Detect which cell encompasses the target text, then output its (X, Y) center coordinate. 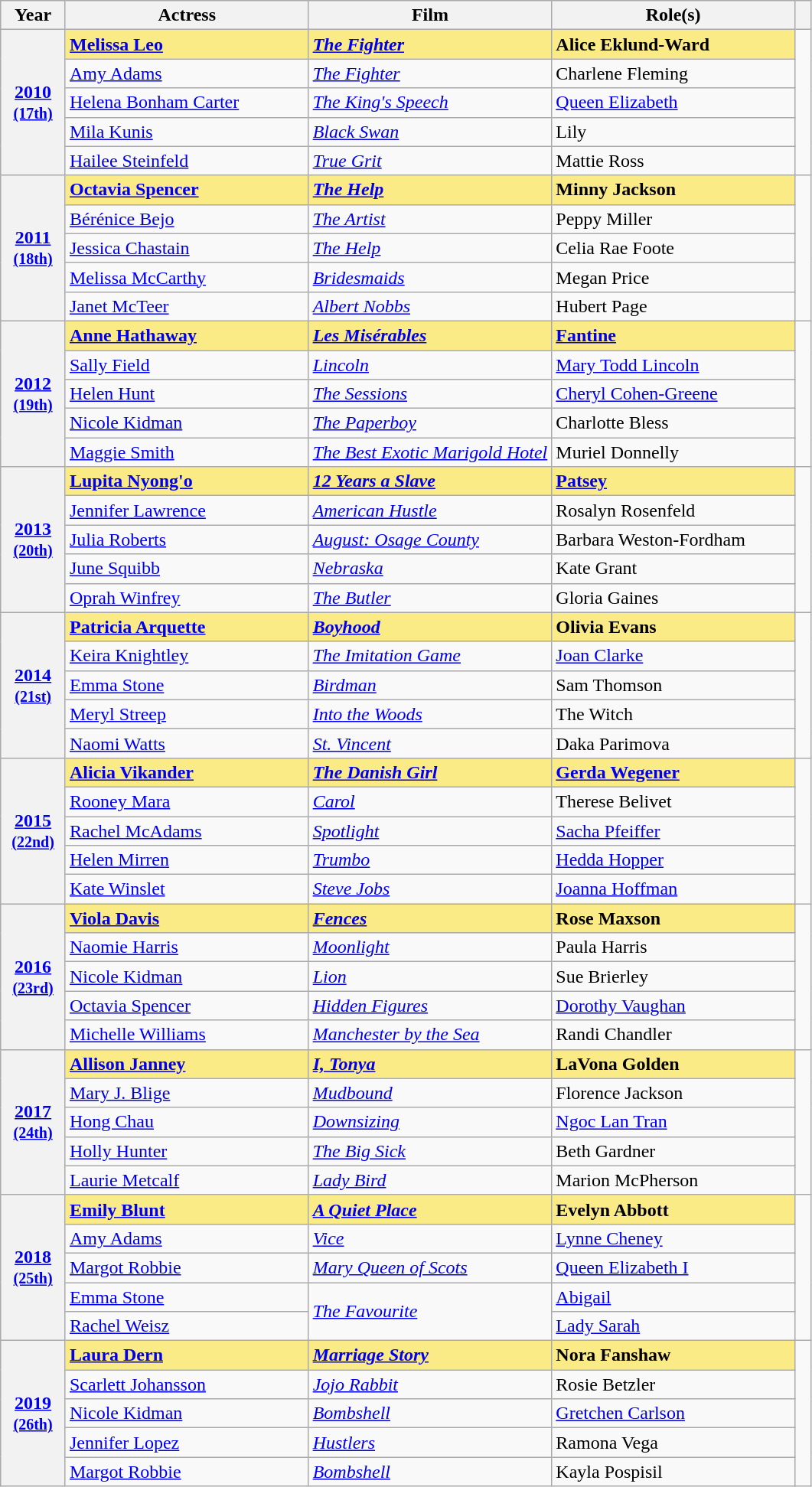
Therese Belivet (673, 801)
I, Tonya (430, 1064)
2012(19th) (34, 393)
Black Swan (430, 132)
Queen Elizabeth I (673, 1267)
Albert Nobbs (430, 306)
The Butler (430, 598)
Marion McPherson (673, 1180)
Steve Jobs (430, 889)
Patricia Arquette (187, 627)
Viola Davis (187, 918)
Anne Hathaway (187, 335)
Maggie Smith (187, 452)
American Hustle (430, 510)
August: Osage County (430, 540)
Peppy Miller (673, 219)
Kate Grant (673, 569)
Jennifer Lawrence (187, 510)
2017(24th) (34, 1122)
Oprah Winfrey (187, 598)
Joanna Hoffman (673, 889)
Holly Hunter (187, 1151)
Florence Jackson (673, 1093)
2014(21st) (34, 685)
The Favourite (430, 1312)
The Best Exotic Marigold Hotel (430, 452)
Hong Chau (187, 1122)
Rosie Betzler (673, 1384)
Melissa McCarthy (187, 277)
LaVona Golden (673, 1064)
Marriage Story (430, 1355)
Trumbo (430, 860)
Lynne Cheney (673, 1238)
2015(22nd) (34, 830)
Moonlight (430, 947)
Scarlett Johansson (187, 1384)
The Witch (673, 714)
Patsey (673, 481)
Laurie Metcalf (187, 1180)
Barbara Weston-Fordham (673, 540)
Alicia Vikander (187, 772)
Abigail (673, 1297)
Lion (430, 977)
2011(18th) (34, 248)
Boyhood (430, 627)
Nebraska (430, 569)
Laura Dern (187, 1355)
Charlene Fleming (673, 73)
Into the Woods (430, 714)
Downsizing (430, 1122)
Keira Knightley (187, 656)
The Sessions (430, 394)
Beth Gardner (673, 1151)
Evelyn Abbott (673, 1209)
2013(20th) (34, 540)
Manchester by the Sea (430, 1035)
Hidden Figures (430, 1006)
Melissa Leo (187, 44)
Janet McTeer (187, 306)
Randi Chandler (673, 1035)
Mattie Ross (673, 161)
Lincoln (430, 365)
Celia Rae Foote (673, 248)
Kate Winslet (187, 889)
Lady Bird (430, 1180)
Bérénice Bejo (187, 219)
Hailee Steinfeld (187, 161)
Mudbound (430, 1093)
Les Misérables (430, 335)
Julia Roberts (187, 540)
Daka Parimova (673, 743)
2016(23rd) (34, 977)
Rachel McAdams (187, 830)
Naomie Harris (187, 947)
Jessica Chastain (187, 248)
Michelle Williams (187, 1035)
Rooney Mara (187, 801)
Rachel Weisz (187, 1326)
Gloria Gaines (673, 598)
Emily Blunt (187, 1209)
Helen Mirren (187, 860)
Megan Price (673, 277)
Lady Sarah (673, 1326)
Birdman (430, 685)
A Quiet Place (430, 1209)
Role(s) (673, 15)
12 Years a Slave (430, 481)
Mary Queen of Scots (430, 1267)
Sally Field (187, 365)
Rose Maxson (673, 918)
Muriel Donnelly (673, 452)
Olivia Evans (673, 627)
Joan Clarke (673, 656)
Jennifer Lopez (187, 1443)
June Squibb (187, 569)
Bridesmaids (430, 277)
Jojo Rabbit (430, 1384)
St. Vincent (430, 743)
2019(26th) (34, 1414)
Paula Harris (673, 947)
Film (430, 15)
The Big Sick (430, 1151)
The Paperboy (430, 423)
Nora Fanshaw (673, 1355)
Dorothy Vaughan (673, 1006)
The Danish Girl (430, 772)
Lily (673, 132)
Lupita Nyong'o (187, 481)
Actress (187, 15)
Year (34, 15)
Mila Kunis (187, 132)
Rosalyn Rosenfeld (673, 510)
Hubert Page (673, 306)
Ngoc Lan Tran (673, 1122)
Sue Brierley (673, 977)
Minny Jackson (673, 190)
Vice (430, 1238)
Charlotte Bless (673, 423)
Ramona Vega (673, 1443)
Mary Todd Lincoln (673, 365)
Gretchen Carlson (673, 1414)
Helena Bonham Carter (187, 103)
Fences (430, 918)
2018(25th) (34, 1267)
Allison Janney (187, 1064)
The King's Speech (430, 103)
Fantine (673, 335)
Mary J. Blige (187, 1093)
The Artist (430, 219)
Alice Eklund-Ward (673, 44)
Kayla Pospisil (673, 1472)
True Grit (430, 161)
Carol (430, 801)
Queen Elizabeth (673, 103)
Hedda Hopper (673, 860)
Sacha Pfeiffer (673, 830)
Sam Thomson (673, 685)
Helen Hunt (187, 394)
Meryl Streep (187, 714)
Hustlers (430, 1443)
The Imitation Game (430, 656)
Naomi Watts (187, 743)
Spotlight (430, 830)
Gerda Wegener (673, 772)
Cheryl Cohen-Greene (673, 394)
2010(17th) (34, 103)
